Extract the (x, y) coordinate from the center of the cell holding the provided text.  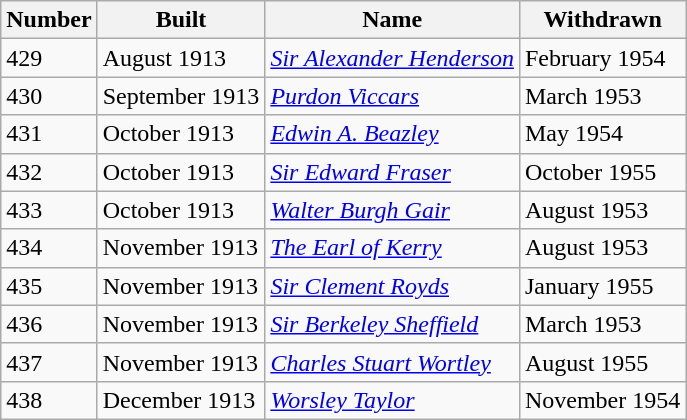
Number (49, 20)
September 1913 (181, 96)
November 1954 (602, 400)
Sir Clement Royds (392, 286)
Name (392, 20)
October 1955 (602, 172)
433 (49, 210)
December 1913 (181, 400)
Edwin A. Beazley (392, 134)
Sir Berkeley Sheffield (392, 324)
The Earl of Kerry (392, 248)
432 (49, 172)
Walter Burgh Gair (392, 210)
431 (49, 134)
429 (49, 58)
437 (49, 362)
Charles Stuart Wortley (392, 362)
January 1955 (602, 286)
430 (49, 96)
Withdrawn (602, 20)
434 (49, 248)
Purdon Viccars (392, 96)
August 1955 (602, 362)
438 (49, 400)
Sir Alexander Henderson (392, 58)
Built (181, 20)
Worsley Taylor (392, 400)
436 (49, 324)
Sir Edward Fraser (392, 172)
435 (49, 286)
August 1913 (181, 58)
February 1954 (602, 58)
May 1954 (602, 134)
